Provide the [x, y] coordinate of the cell's center where the given text is located.  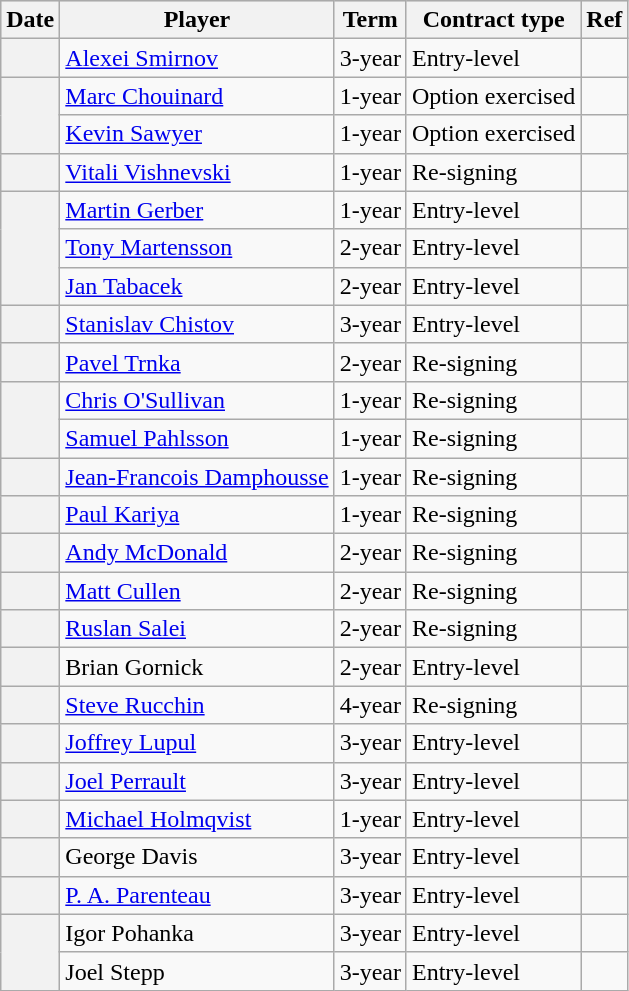
Jean-Francois Damphousse [197, 477]
Stanislav Chistov [197, 324]
Term [370, 20]
Michael Holmqvist [197, 819]
Pavel Trnka [197, 362]
P. A. Parenteau [197, 895]
Jan Tabacek [197, 286]
Kevin Sawyer [197, 134]
Player [197, 20]
Paul Kariya [197, 515]
Date [30, 20]
Tony Martensson [197, 248]
Contract type [493, 20]
Alexei Smirnov [197, 58]
Vitali Vishnevski [197, 172]
Martin Gerber [197, 210]
Joel Stepp [197, 971]
Joffrey Lupul [197, 743]
Marc Chouinard [197, 96]
Andy McDonald [197, 553]
Igor Pohanka [197, 933]
Samuel Pahlsson [197, 438]
Matt Cullen [197, 591]
Ref [604, 20]
Ruslan Salei [197, 629]
Chris O'Sullivan [197, 400]
4-year [370, 705]
Steve Rucchin [197, 705]
Brian Gornick [197, 667]
George Davis [197, 857]
Joel Perrault [197, 781]
